Return the [X, Y] coordinate for the center point of the cell that contains the specified text.  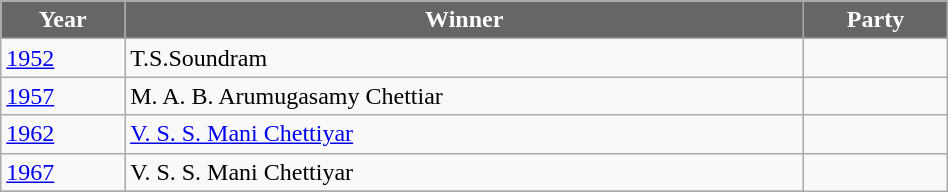
Year [63, 20]
1957 [63, 96]
M. A. B. Arumugasamy Chettiar [464, 96]
T.S.Soundram [464, 58]
Party [876, 20]
Winner [464, 20]
1967 [63, 172]
1962 [63, 134]
1952 [63, 58]
